For the text-containing cell, return its midpoint in [X, Y] coordinate format. 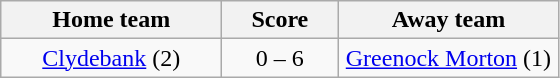
Clydebank (2) [112, 58]
Home team [112, 20]
Score [280, 20]
0 – 6 [280, 58]
Away team [448, 20]
Greenock Morton (1) [448, 58]
